Find where the given text appears and provide that cell's center as (X, Y) coordinate. 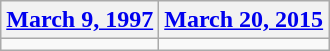
March 9, 1997 (80, 20)
March 20, 2015 (244, 20)
